Return the [X, Y] coordinate for the center point of the cell that contains the specified text.  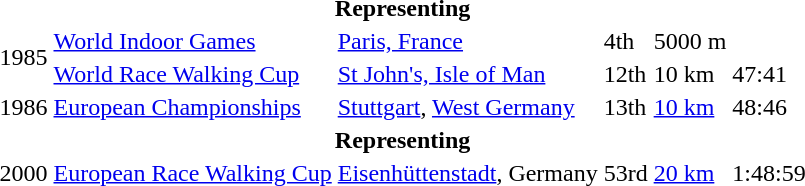
St John's, Isle of Man [468, 74]
5000 m [690, 41]
Stuttgart, West Germany [468, 107]
4th [626, 41]
12th [626, 74]
World Indoor Games [192, 41]
World Race Walking Cup [192, 74]
13th [626, 107]
Paris, France [468, 41]
European Championships [192, 107]
